Search for the cell housing the specified text and yield its (X, Y) center coordinate. 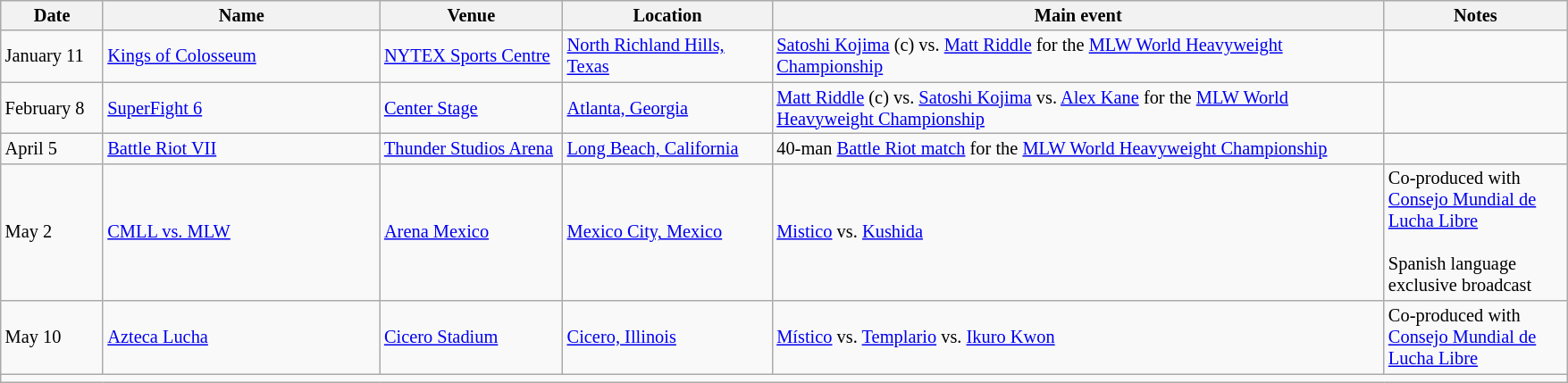
Mexico City, Mexico (668, 232)
NYTEX Sports Centre (472, 56)
Battle Riot VII (241, 148)
40-man Battle Riot match for the MLW World Heavyweight Championship (1077, 148)
Thunder Studios Arena (472, 148)
Azteca Lucha (241, 337)
Name (241, 15)
CMLL vs. MLW (241, 232)
Místico vs. Templario vs. Ikuro Kwon (1077, 337)
Co-produced with Consejo Mundial de Lucha LibreSpanish language exclusive broadcast (1476, 232)
Notes (1476, 15)
January 11 (52, 56)
Venue (472, 15)
Mistico vs. Kushida (1077, 232)
February 8 (52, 108)
Arena Mexico (472, 232)
Cicero Stadium (472, 337)
Matt Riddle (c) vs. Satoshi Kojima vs. Alex Kane for the MLW World Heavyweight Championship (1077, 108)
SuperFight 6 (241, 108)
April 5 (52, 148)
Center Stage (472, 108)
Satoshi Kojima (c) vs. Matt Riddle for the MLW World Heavyweight Championship (1077, 56)
May 2 (52, 232)
Kings of Colosseum (241, 56)
May 10 (52, 337)
Location (668, 15)
Long Beach, California (668, 148)
Atlanta, Georgia (668, 108)
Main event (1077, 15)
Date (52, 15)
Cicero, Illinois (668, 337)
North Richland Hills, Texas (668, 56)
Co-produced with Consejo Mundial de Lucha Libre (1476, 337)
